Locate the cell with the specified text and output its [x, y] center coordinate. 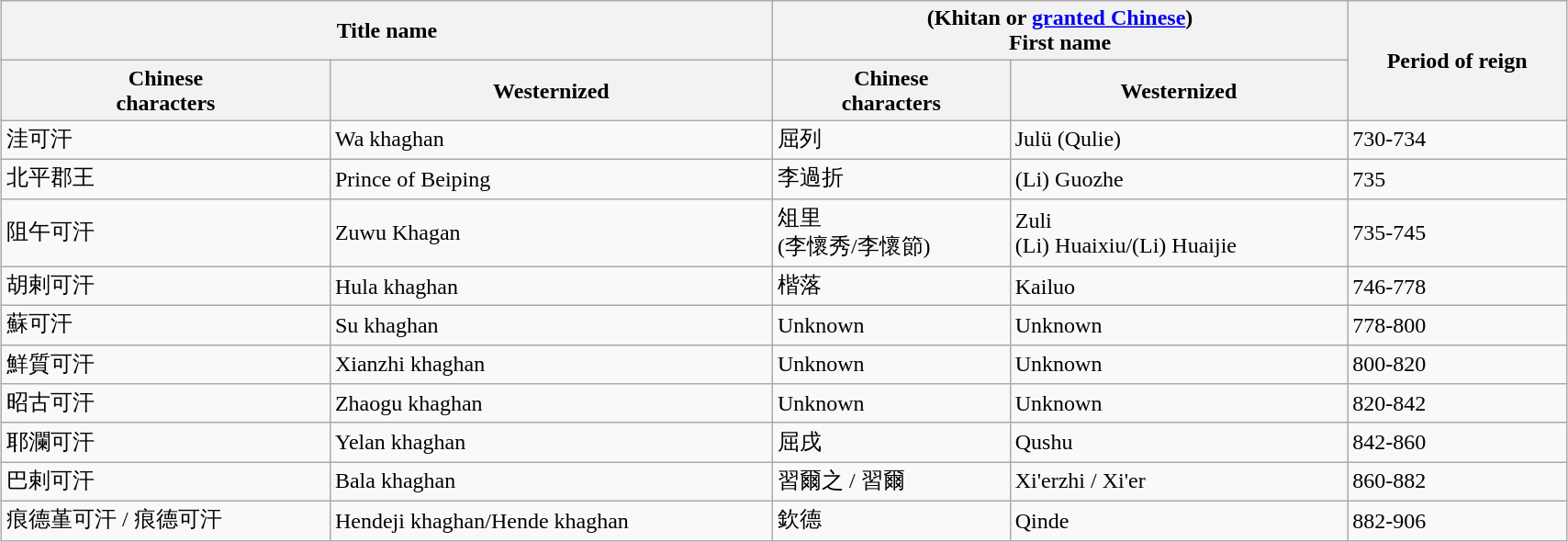
860-882 [1458, 481]
屈列 [890, 140]
李過折 [890, 178]
北平郡王 [166, 178]
楷落 [890, 287]
Xianzhi khaghan [551, 364]
778-800 [1458, 325]
Su khaghan [551, 325]
(Li) Guozhe [1179, 178]
800-820 [1458, 364]
Zuli (Li) Huaixiu/(Li) Huaijie [1179, 232]
Bala khaghan [551, 481]
(Khitan or granted Chinese) First name [1059, 31]
阻午可汗 [166, 232]
735 [1458, 178]
洼可汗 [166, 140]
Title name [387, 31]
巴剌可汗 [166, 481]
820-842 [1458, 404]
鮮質可汗 [166, 364]
730-734 [1458, 140]
欽德 [890, 520]
俎里(李懷秀/李懷節) [890, 232]
882-906 [1458, 520]
Period of reign [1458, 61]
842-860 [1458, 443]
Zhaogu khaghan [551, 404]
蘇可汗 [166, 325]
Prince of Beiping [551, 178]
Hendeji khaghan/Hende khaghan [551, 520]
Hula khaghan [551, 287]
735-745 [1458, 232]
Qinde [1179, 520]
Wa khaghan [551, 140]
Yelan khaghan [551, 443]
屈戌 [890, 443]
746-778 [1458, 287]
Zuwu Khagan [551, 232]
習爾之 / 習爾 [890, 481]
昭古可汗 [166, 404]
胡剌可汗 [166, 287]
Xi'erzhi / Xi'er [1179, 481]
Qushu [1179, 443]
耶瀾可汗 [166, 443]
痕德堇可汗 / 痕德可汗 [166, 520]
Kailuo [1179, 287]
Julü (Qulie) [1179, 140]
